Scan for the cell matching the given text and deliver its (X, Y) coordinate at center. 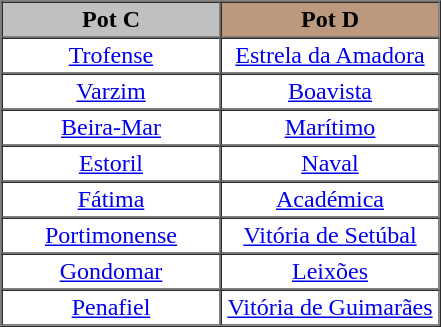
Varzim (112, 92)
Estrela da Amadora (330, 56)
Pot C (112, 20)
Fátima (112, 200)
Gondomar (112, 272)
Leixões (330, 272)
Portimonense (112, 236)
Boavista (330, 92)
Vitória de Guimarães (330, 308)
Marítimo (330, 128)
Naval (330, 164)
Académica (330, 200)
Estoril (112, 164)
Beira-Mar (112, 128)
Penafiel (112, 308)
Trofense (112, 56)
Vitória de Setúbal (330, 236)
Pot D (330, 20)
